Detect which cell encompasses the target text, then output its [X, Y] center coordinate. 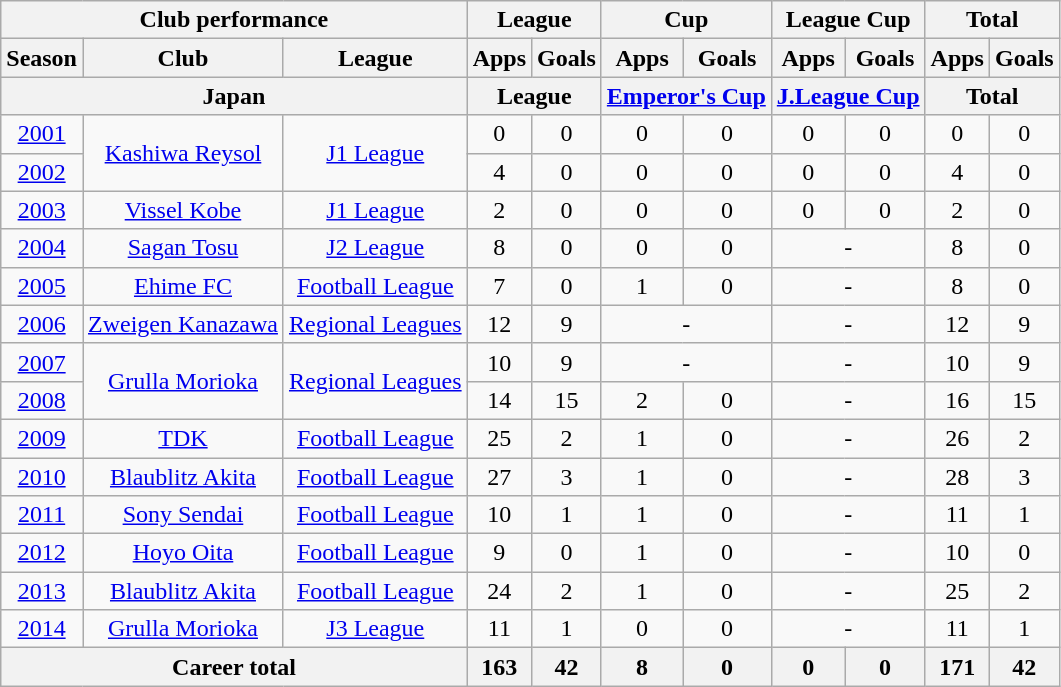
Kashiwa Reysol [182, 153]
171 [957, 667]
2013 [42, 591]
16 [957, 400]
24 [499, 591]
2002 [42, 172]
7 [499, 286]
Hoyo Oita [182, 553]
2010 [42, 477]
Career total [234, 667]
2014 [42, 629]
2012 [42, 553]
2011 [42, 515]
Cup [686, 20]
League Cup [848, 20]
2006 [42, 324]
Club [182, 58]
163 [499, 667]
J.League Cup [848, 96]
Season [42, 58]
J3 League [375, 629]
2005 [42, 286]
Vissel Kobe [182, 210]
Sagan Tosu [182, 248]
Club performance [234, 20]
Zweigen Kanazawa [182, 324]
Emperor's Cup [686, 96]
26 [957, 438]
Japan [234, 96]
28 [957, 477]
2001 [42, 134]
Sony Sendai [182, 515]
14 [499, 400]
2007 [42, 362]
2004 [42, 248]
J2 League [375, 248]
Ehime FC [182, 286]
27 [499, 477]
TDK [182, 438]
2008 [42, 400]
2009 [42, 438]
2003 [42, 210]
